Extract the [X, Y] coordinate from the center of the cell holding the provided text.  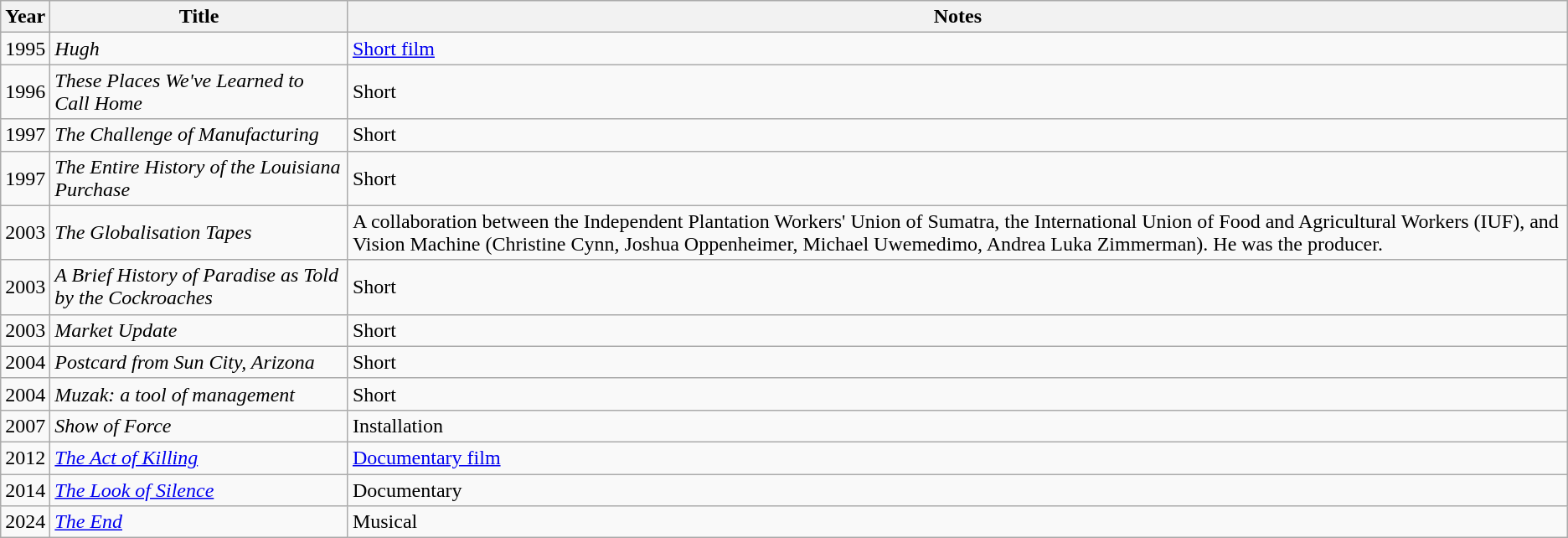
The Entire History of the Louisiana Purchase [199, 178]
2012 [25, 458]
Notes [957, 17]
Title [199, 17]
Postcard from Sun City, Arizona [199, 362]
1995 [25, 49]
Muzak: a tool of management [199, 394]
Year [25, 17]
1996 [25, 92]
The Look of Silence [199, 490]
2024 [25, 522]
Show of Force [199, 426]
The Act of Killing [199, 458]
Short film [957, 49]
A Brief History of Paradise as Told by the Cockroaches [199, 287]
2007 [25, 426]
The Challenge of Manufacturing [199, 135]
Documentary film [957, 458]
2014 [25, 490]
Musical [957, 522]
Hugh [199, 49]
These Places We've Learned to Call Home [199, 92]
Documentary [957, 490]
Market Update [199, 330]
The Globalisation Tapes [199, 233]
Installation [957, 426]
The End [199, 522]
